For the text-containing cell, return its midpoint in (X, Y) coordinate format. 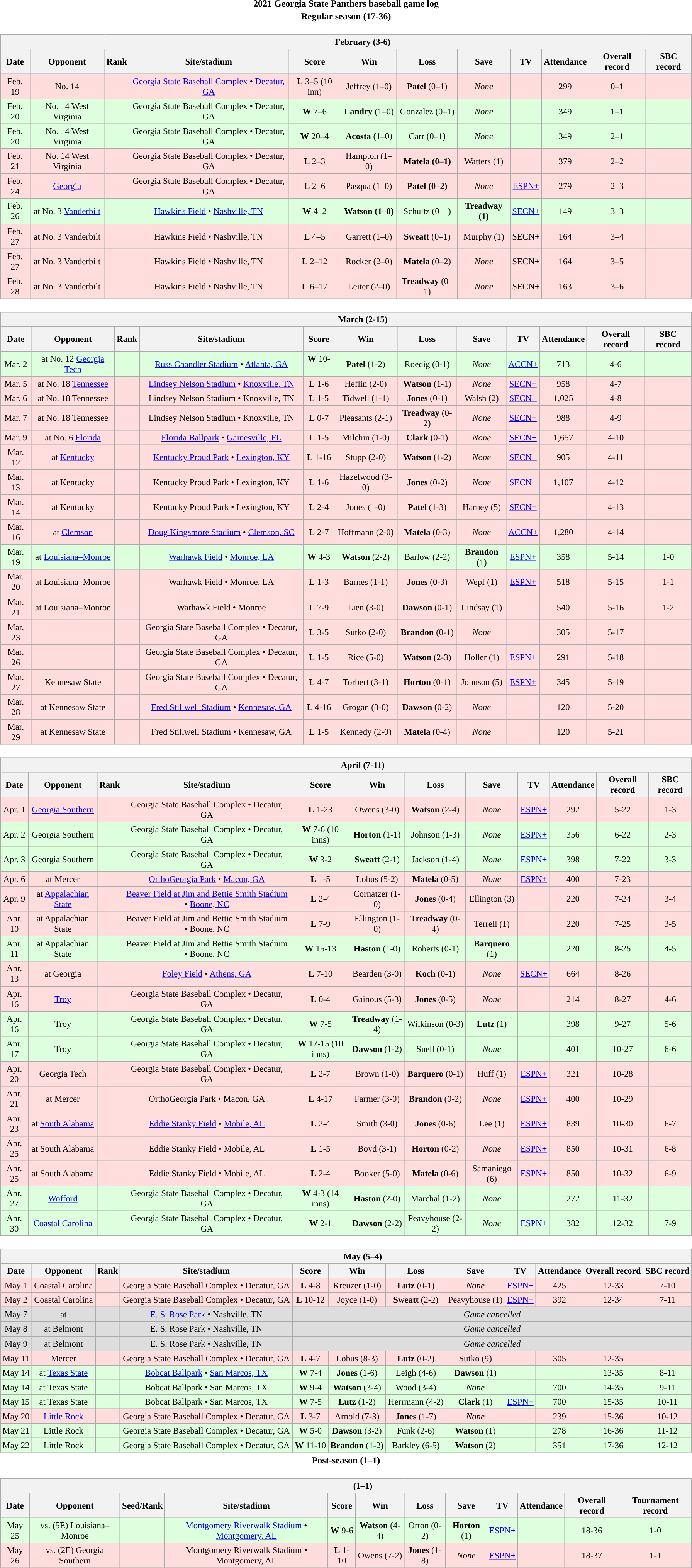
W 2-1 (321, 1223)
Matela (0-5) (436, 879)
Lobus (5-2) (377, 879)
Jones (0-4) (436, 899)
8-11 (667, 1373)
Barquero (1) (492, 949)
Roedig (0-1) (427, 364)
Matela (0-4) (427, 732)
Jones (1-0) (366, 508)
L 0-4 (321, 999)
15-36 (613, 1416)
L 7-10 (321, 973)
11-12 (667, 1431)
Booker (5-0) (377, 1174)
May 20 (16, 1416)
L 2–6 (315, 186)
L 3-5 (319, 632)
4-9 (616, 418)
W 4-3 (14 inns) (321, 1198)
Mar. 29 (16, 732)
Horton (0-1) (427, 682)
L 3-7 (310, 1416)
2–1 (617, 137)
Leiter (2–0) (369, 286)
Jackson (1-4) (436, 859)
L 1-10 (342, 1555)
Apr. 23 (15, 1123)
3–3 (617, 211)
Smith (3-0) (377, 1123)
12-35 (613, 1358)
382 (573, 1223)
Watson (2-4) (436, 810)
425 (559, 1286)
Murphy (1) (484, 236)
Watson (1-1) (427, 384)
Tidwell (1-1) (366, 398)
Mar. 7 (16, 418)
Haston (1-0) (377, 949)
(1–1) (346, 1486)
17-36 (613, 1445)
3-5 (670, 924)
9-27 (622, 1024)
May 25 (15, 1531)
May (5–4) (346, 1256)
239 (559, 1416)
713 (563, 364)
Dawson (1) (476, 1373)
Matela (0–2) (427, 261)
Brandon (1) (482, 557)
Mar. 14 (16, 508)
Koch (0-1) (436, 973)
Snell (0-1) (436, 1048)
18-37 (592, 1555)
4-13 (616, 508)
905 (563, 457)
Barlow (2-2) (427, 557)
Apr. 11 (15, 949)
149 (565, 211)
at No. 12 Georgia Tech (73, 364)
at Georgia (63, 973)
L 4-17 (321, 1099)
Garrett (1–0) (369, 236)
W 7-6 (10 inns) (321, 834)
Gainous (5-3) (377, 999)
Haston (2-0) (377, 1198)
Lindsay (1) (482, 607)
958 (563, 384)
Apr. 3 (15, 859)
Tournament record (655, 1506)
5-16 (616, 607)
W 5-0 (310, 1431)
Rice (5-0) (366, 657)
272 (573, 1198)
1,025 (563, 398)
Sweatt (2-2) (416, 1300)
3-4 (670, 899)
379 (565, 161)
345 (563, 682)
Barkley (6-5) (416, 1445)
Patel (1-3) (427, 508)
Dawson (1-2) (377, 1048)
Warhawk Field • Monroe (222, 607)
W 9-4 (310, 1387)
Mar. 12 (16, 457)
L 10-12 (310, 1300)
Landry (1–0) (369, 111)
Walsh (2) (482, 398)
Pasqua (1–0) (369, 186)
1-2 (668, 607)
4-7 (616, 384)
vs. (2E) Georgia Southern (75, 1555)
Grogan (3-0) (366, 707)
4-5 (670, 949)
May 22 (16, 1445)
No. 14 (67, 87)
3–6 (617, 286)
4-12 (616, 482)
Matela (0–1) (427, 161)
Feb. 24 (15, 186)
L 3–5 (10 inn) (315, 87)
Mar. 19 (16, 557)
Lien (3-0) (366, 607)
Seed/Rank (142, 1506)
Heflin (2-0) (366, 384)
1–1 (617, 111)
Mar. 2 (16, 364)
2–2 (617, 161)
L 4–5 (315, 236)
Dawson (2-2) (377, 1223)
Boyd (3-1) (377, 1149)
Dawson (0-1) (427, 607)
May 11 (16, 1358)
Clark (0-1) (427, 438)
278 (559, 1431)
Mar. 21 (16, 607)
Wilkinson (0-3) (436, 1024)
9-11 (667, 1387)
Kreuzer (1-0) (357, 1286)
839 (573, 1123)
Apr. 10 (15, 924)
4-8 (616, 398)
Dawson (3-2) (357, 1431)
W 11-10 (310, 1445)
Horton (1-1) (377, 834)
2-3 (670, 834)
Owens (7-2) (380, 1555)
10-12 (667, 1416)
8-27 (622, 999)
6-6 (670, 1048)
Joyce (1-0) (357, 1300)
3-3 (670, 859)
5-18 (616, 657)
2–3 (617, 186)
Mar. 13 (16, 482)
Watson (4-4) (380, 1531)
214 (573, 999)
321 (573, 1074)
May 15 (16, 1402)
540 (563, 607)
356 (573, 834)
8-26 (622, 973)
Brandon (1-2) (357, 1445)
L 1-23 (321, 810)
Mar. 20 (16, 582)
Arnold (7-3) (357, 1416)
Feb. 19 (15, 87)
Treadway (0-4) (436, 924)
Acosta (1–0) (369, 137)
7-11 (667, 1300)
vs. (5E) Louisiana–Monroe (75, 1531)
Horton (0-2) (436, 1149)
14-35 (613, 1387)
10-30 (622, 1123)
291 (563, 657)
Jones (1-8) (425, 1555)
10-31 (622, 1149)
Mar. 16 (16, 532)
5-15 (616, 582)
Georgia Tech (63, 1074)
4-10 (616, 438)
Sutko (2-0) (366, 632)
Clark (1) (476, 1402)
Feb. 26 (15, 211)
Huff (1) (492, 1074)
May 2 (16, 1300)
L 0-7 (319, 418)
18-36 (592, 1531)
Jones (0-2) (427, 482)
1-3 (670, 810)
Jones (1-6) (357, 1373)
Horton (1) (466, 1531)
5-20 (616, 707)
15-35 (613, 1402)
8-25 (622, 949)
Apr. 21 (15, 1099)
Apr. 1 (15, 810)
Patel (1-2) (366, 364)
Lutz (1) (492, 1024)
518 (563, 582)
May 7 (16, 1315)
163 (565, 286)
Barnes (1-1) (366, 582)
Jones (1-7) (416, 1416)
Kennedy (2-0) (366, 732)
Treadway (0–1) (427, 286)
Apr. 2 (15, 834)
664 (573, 973)
392 (559, 1300)
10-27 (622, 1048)
7-23 (622, 879)
299 (565, 87)
March (2-15) (346, 319)
7-10 (667, 1286)
L 6–17 (315, 286)
Doug Kingsmore Stadium • Clemson, SC (222, 532)
Apr. 30 (15, 1223)
Watson (2-2) (366, 557)
at Clemson (73, 532)
Marchal (1-2) (436, 1198)
at (63, 1315)
May 8 (16, 1329)
Mar. 9 (16, 438)
Lee (1) (492, 1123)
April (7-11) (346, 765)
Jones (0-5) (436, 999)
L 4-16 (319, 707)
Mar. 28 (16, 707)
Ellington (3) (492, 899)
Foley Field • Athens, GA (207, 973)
Watson (2-3) (427, 657)
3–4 (617, 236)
Sweatt (2-1) (377, 859)
Watson (3-4) (357, 1387)
Johnson (1-3) (436, 834)
L 1-3 (319, 582)
Mar. 27 (16, 682)
Stupp (2-0) (366, 457)
Watson (1–0) (369, 211)
Jones (0-1) (427, 398)
Kennesaw State (73, 682)
Samaniego (6) (492, 1174)
1,107 (563, 482)
Mar. 23 (16, 632)
Lutz (0-2) (416, 1358)
5-6 (670, 1024)
at No. 6 Florida (73, 438)
W 3-2 (321, 859)
W 4-3 (319, 557)
Jeffrey (1–0) (369, 87)
Pleasants (2-1) (366, 418)
4-14 (616, 532)
Sutko (9) (476, 1358)
Wofford (63, 1198)
5-19 (616, 682)
6-9 (670, 1174)
Orton (0-2) (425, 1531)
5-21 (616, 732)
10-11 (667, 1402)
10-32 (622, 1174)
Funk (2-6) (416, 1431)
401 (573, 1048)
11-32 (622, 1198)
Leigh (4-6) (416, 1373)
7-22 (622, 859)
L 1-16 (319, 457)
Ellington (1-0) (377, 924)
W 15-13 (321, 949)
Sweatt (0–1) (427, 236)
6-7 (670, 1123)
16-36 (613, 1431)
Schultz (0–1) (427, 211)
0–1 (617, 87)
Apr. 27 (15, 1198)
W 20–4 (315, 137)
4-11 (616, 457)
Brandon (0-1) (427, 632)
1,280 (563, 532)
Wood (3-4) (416, 1387)
Mar. 26 (16, 657)
Hoffmann (2-0) (366, 532)
Apr. 9 (15, 899)
Florida Ballpark • Gainesville, FL (222, 438)
Watson (2) (476, 1445)
Torbert (3-1) (366, 682)
Matela (0-6) (436, 1174)
Herrmann (4-2) (416, 1402)
5-22 (622, 810)
May 1 (16, 1286)
W 10-1 (319, 364)
W 9-6 (342, 1531)
Hampton (1–0) (369, 161)
Hazelwood (3-0) (366, 482)
Milchin (1-0) (366, 438)
351 (559, 1445)
May 26 (15, 1555)
Holler (1) (482, 657)
Lobus (8-3) (357, 1358)
May 21 (16, 1431)
Mercer (63, 1358)
Feb. 28 (15, 286)
6-22 (622, 834)
Carr (0–1) (427, 137)
Apr. 13 (15, 973)
Jones (0-6) (436, 1123)
Owens (3-0) (377, 810)
12-33 (613, 1286)
Dawson (0-2) (427, 707)
Jones (0-3) (427, 582)
Lutz (0-1) (416, 1286)
W 17-15 (10 inns) (321, 1048)
10-28 (622, 1074)
May 9 (16, 1344)
12-32 (622, 1223)
W 7–6 (315, 111)
279 (565, 186)
Patel (0–1) (427, 87)
13-35 (613, 1373)
Rocker (2–0) (369, 261)
Johnson (5) (482, 682)
Wepf (1) (482, 582)
6-8 (670, 1149)
Gonzalez (0–1) (427, 111)
Watson (1-2) (427, 457)
3–5 (617, 261)
5-17 (616, 632)
Matela (0-3) (427, 532)
Mar. 6 (16, 398)
Barquero (0-1) (436, 1074)
Cornatzer (1-0) (377, 899)
988 (563, 418)
W 4–2 (315, 211)
Georgia (67, 186)
L 2–3 (315, 161)
1,657 (563, 438)
Feb. 21 (15, 161)
7-9 (670, 1223)
Brandon (0-2) (436, 1099)
Harney (5) (482, 508)
Bearden (3-0) (377, 973)
Apr. 6 (15, 879)
L 4-8 (310, 1286)
Treadway (1) (484, 211)
7-24 (622, 899)
Mar. 5 (16, 384)
Brown (1-0) (377, 1074)
5-14 (616, 557)
Russ Chandler Stadium • Atlanta, GA (222, 364)
W 7-4 (310, 1373)
Apr. 20 (15, 1074)
Peavyhouse (2-2) (436, 1223)
Lutz (1-2) (357, 1402)
Watters (1) (484, 161)
Farmer (3-0) (377, 1099)
7-25 (622, 924)
12-12 (667, 1445)
12-34 (613, 1300)
Treadway (1-4) (377, 1024)
L 2–12 (315, 261)
Patel (0–2) (427, 186)
Apr. 17 (15, 1048)
Roberts (0-1) (436, 949)
292 (573, 810)
Watson (1) (476, 1431)
10-29 (622, 1099)
Terrell (1) (492, 924)
358 (563, 557)
Peavyhouse (1) (476, 1300)
February (3-6) (346, 42)
Treadway (0-2) (427, 418)
